Return (X, Y) of the center of cell containing provided text 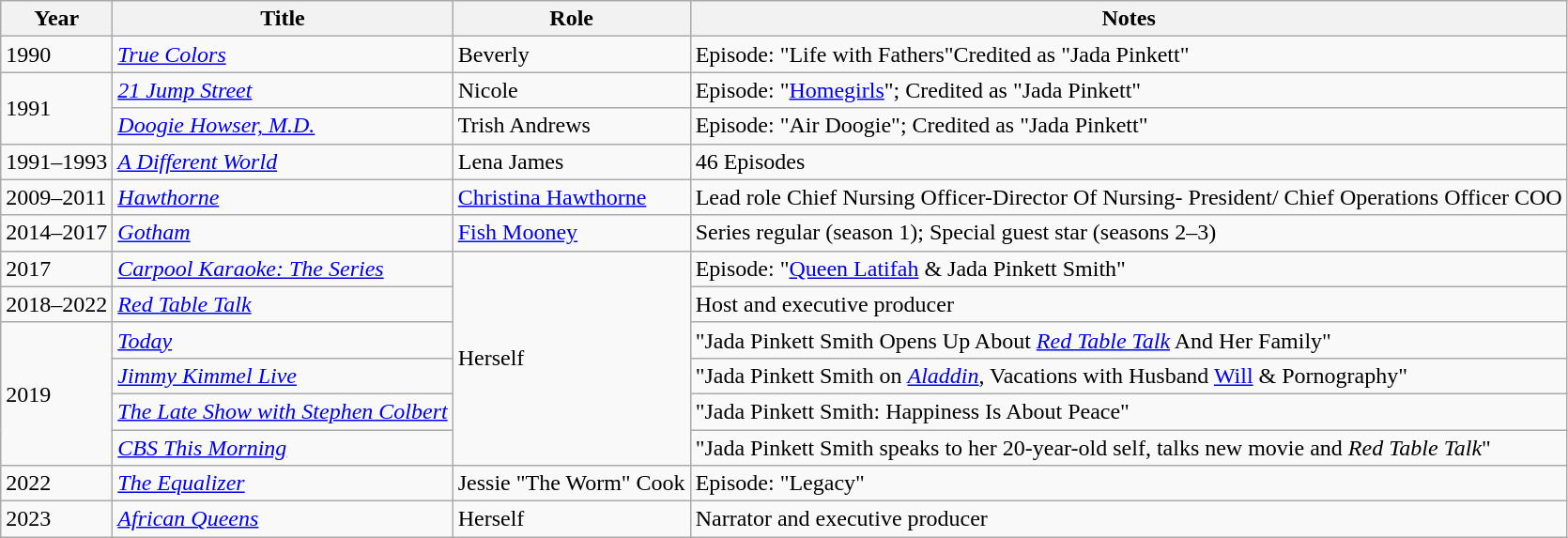
Trish Andrews (571, 126)
2017 (56, 269)
Hawthorne (283, 197)
2023 (56, 519)
1991–1993 (56, 161)
Year (56, 19)
Role (571, 19)
Host and executive producer (1129, 304)
"Jada Pinkett Smith speaks to her 20-year-old self, talks new movie and Red Table Talk" (1129, 448)
True Colors (283, 54)
Episode: "Homegirls"; Credited as "Jada Pinkett" (1129, 90)
Lead role Chief Nursing Officer-Director Of Nursing- President/ Chief Operations Officer COO (1129, 197)
A Different World (283, 161)
Episode: "Legacy" (1129, 484)
Christina Hawthorne (571, 197)
Beverly (571, 54)
46 Episodes (1129, 161)
Gotham (283, 233)
"Jada Pinkett Smith: Happiness Is About Peace" (1129, 411)
Jimmy Kimmel Live (283, 376)
1991 (56, 108)
2014–2017 (56, 233)
2019 (56, 393)
The Equalizer (283, 484)
CBS This Morning (283, 448)
Notes (1129, 19)
Today (283, 340)
Doogie Howser, M.D. (283, 126)
"Jada Pinkett Smith Opens Up About Red Table Talk And Her Family" (1129, 340)
"Jada Pinkett Smith on Aladdin, Vacations with Husband Will & Pornography" (1129, 376)
African Queens (283, 519)
Episode: "Life with Fathers"Credited as "Jada Pinkett" (1129, 54)
2018–2022 (56, 304)
Carpool Karaoke: The Series (283, 269)
2022 (56, 484)
Title (283, 19)
Red Table Talk (283, 304)
Episode: "Air Doogie"; Credited as "Jada Pinkett" (1129, 126)
Episode: "Queen Latifah & Jada Pinkett Smith" (1129, 269)
The Late Show with Stephen Colbert (283, 411)
Fish Mooney (571, 233)
Series regular (season 1); Special guest star (seasons 2–3) (1129, 233)
Nicole (571, 90)
2009–2011 (56, 197)
Jessie "The Worm" Cook (571, 484)
21 Jump Street (283, 90)
1990 (56, 54)
Narrator and executive producer (1129, 519)
Lena James (571, 161)
